Provide the (X, Y) coordinate of the cell's center where the given text is located.  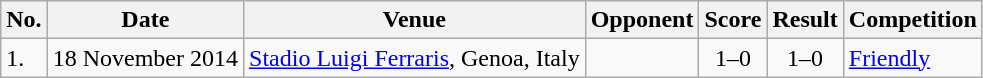
Competition (912, 20)
1. (24, 58)
Opponent (642, 20)
Stadio Luigi Ferraris, Genoa, Italy (415, 58)
Result (805, 20)
Score (733, 20)
18 November 2014 (145, 58)
Venue (415, 20)
Date (145, 20)
Friendly (912, 58)
No. (24, 20)
